Search for the cell housing the specified text and yield its [x, y] center coordinate. 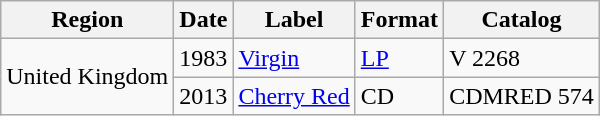
LP [399, 58]
United Kingdom [88, 77]
1983 [204, 58]
V 2268 [522, 58]
Region [88, 20]
Catalog [522, 20]
CDMRED 574 [522, 96]
Date [204, 20]
Format [399, 20]
Label [294, 20]
Virgin [294, 58]
CD [399, 96]
2013 [204, 96]
Cherry Red [294, 96]
